Capture the cell that displays the provided text and extract its [X, Y] central coordinate. 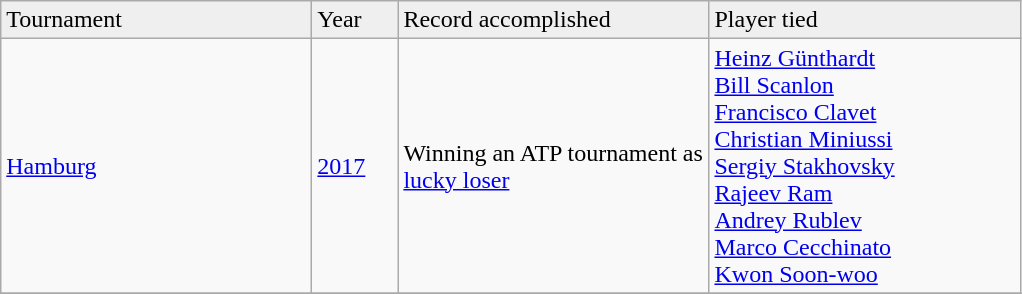
Record accomplished [554, 20]
Heinz GünthardtBill ScanlonFrancisco ClavetChristian MiniussiSergiy StakhovskyRajeev RamAndrey RublevMarco CecchinatoKwon Soon-woo [864, 166]
Hamburg [156, 166]
Year [355, 20]
Tournament [156, 20]
Winning an ATP tournament as lucky loser [554, 166]
2017 [355, 166]
Player tied [864, 20]
